Locate the cell with the specified text and output its (X, Y) center coordinate. 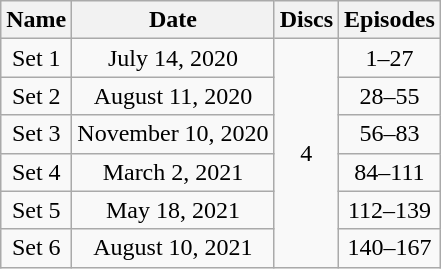
28–55 (390, 96)
140–167 (390, 248)
112–139 (390, 210)
August 11, 2020 (173, 96)
84–111 (390, 172)
Set 3 (36, 134)
Set 6 (36, 248)
56–83 (390, 134)
Episodes (390, 20)
Discs (306, 20)
July 14, 2020 (173, 58)
1–27 (390, 58)
Set 4 (36, 172)
November 10, 2020 (173, 134)
Date (173, 20)
4 (306, 153)
August 10, 2021 (173, 248)
Set 1 (36, 58)
Set 2 (36, 96)
Set 5 (36, 210)
Name (36, 20)
May 18, 2021 (173, 210)
March 2, 2021 (173, 172)
